Determine the [X, Y] coordinate at the center of the cell enclosing the given text.  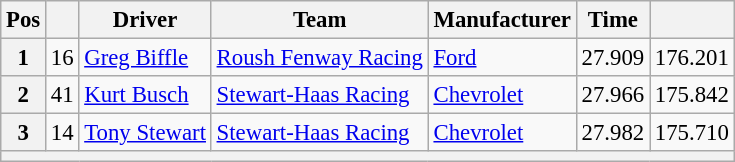
3 [24, 133]
Ford [502, 58]
14 [62, 133]
16 [62, 58]
176.201 [692, 58]
27.909 [612, 58]
Manufacturer [502, 20]
Greg Biffle [145, 58]
Roush Fenway Racing [320, 58]
Team [320, 20]
27.966 [612, 95]
41 [62, 95]
Pos [24, 20]
Kurt Busch [145, 95]
Tony Stewart [145, 133]
2 [24, 95]
Time [612, 20]
175.842 [692, 95]
27.982 [612, 133]
1 [24, 58]
Driver [145, 20]
175.710 [692, 133]
